Return (x, y) of the center of cell containing provided text 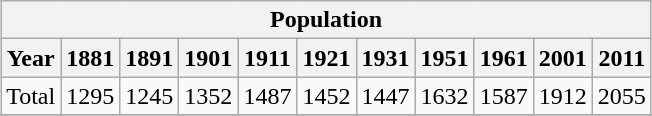
1891 (150, 58)
1931 (386, 58)
2001 (562, 58)
1452 (326, 96)
1951 (444, 58)
1901 (208, 58)
1912 (562, 96)
1911 (268, 58)
1632 (444, 96)
Year (31, 58)
1295 (90, 96)
2055 (622, 96)
1961 (504, 58)
1447 (386, 96)
1587 (504, 96)
1921 (326, 58)
1352 (208, 96)
1245 (150, 96)
1881 (90, 58)
Population (326, 20)
2011 (622, 58)
Total (31, 96)
1487 (268, 96)
